Capture the cell that displays the provided text and extract its (X, Y) central coordinate. 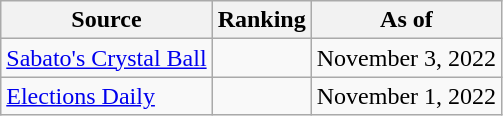
Source (106, 20)
Ranking (262, 20)
November 3, 2022 (406, 58)
As of (406, 20)
Sabato's Crystal Ball (106, 58)
November 1, 2022 (406, 96)
Elections Daily (106, 96)
